Provide the (x, y) coordinate of the cell's center where the given text is located.  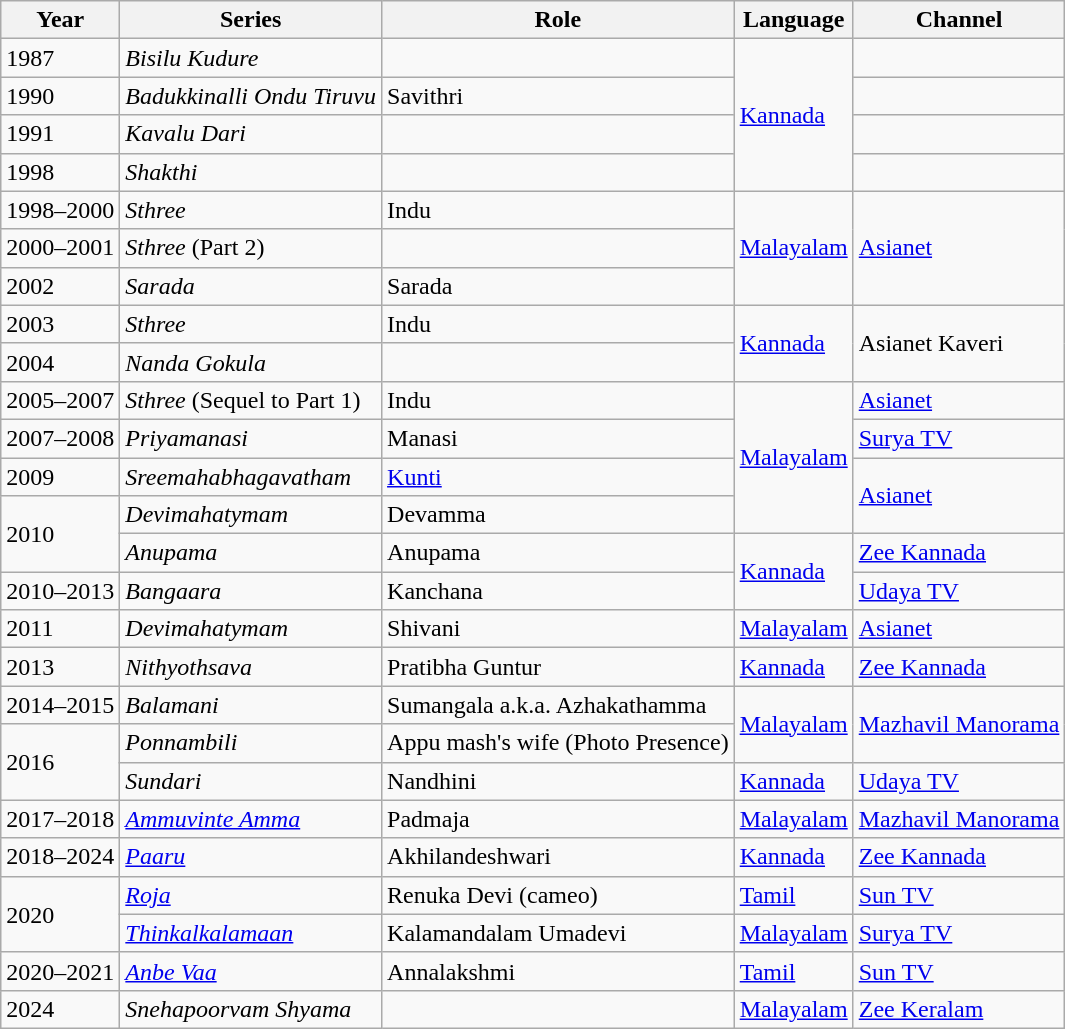
2010 (60, 534)
2004 (60, 362)
2013 (60, 667)
Sundari (251, 781)
Devamma (558, 515)
Role (558, 20)
Bisilu Kudure (251, 58)
2003 (60, 324)
Savithri (558, 96)
Manasi (558, 438)
2005–2007 (60, 400)
Snehapoorvam Shyama (251, 1009)
Akhilandeshwari (558, 857)
2007–2008 (60, 438)
1998–2000 (60, 210)
Nithyothsava (251, 667)
1998 (60, 172)
2018–2024 (60, 857)
Anbe Vaa (251, 971)
Sreemahabhagavatham (251, 477)
Thinkalkalamaan (251, 933)
Paaru (251, 857)
Nanda Gokula (251, 362)
Roja (251, 895)
Zee Keralam (959, 1009)
2010–2013 (60, 591)
Renuka Devi (cameo) (558, 895)
Kavalu Dari (251, 134)
Channel (959, 20)
Appu mash's wife (Photo Presence) (558, 743)
2020 (60, 914)
1987 (60, 58)
2017–2018 (60, 819)
Bangaara (251, 591)
Shakthi (251, 172)
Badukkinalli Ondu Tiruvu (251, 96)
Kalamandalam Umadevi (558, 933)
Priyamanasi (251, 438)
Ammuvinte Amma (251, 819)
2014–2015 (60, 705)
1991 (60, 134)
Annalakshmi (558, 971)
Padmaja (558, 819)
2020–2021 (60, 971)
Balamani (251, 705)
2002 (60, 286)
Year (60, 20)
2011 (60, 629)
2000–2001 (60, 248)
Language (794, 20)
Ponnambili (251, 743)
Pratibha Guntur (558, 667)
Kunti (558, 477)
Sthree (Sequel to Part 1) (251, 400)
Shivani (558, 629)
Asianet Kaveri (959, 343)
Series (251, 20)
1990 (60, 96)
Kanchana (558, 591)
Sthree (Part 2) (251, 248)
2024 (60, 1009)
2009 (60, 477)
Sumangala a.k.a. Azhakathamma (558, 705)
Nandhini (558, 781)
2016 (60, 762)
